Provide the [X, Y] coordinate of the cell's center where the given text is located.  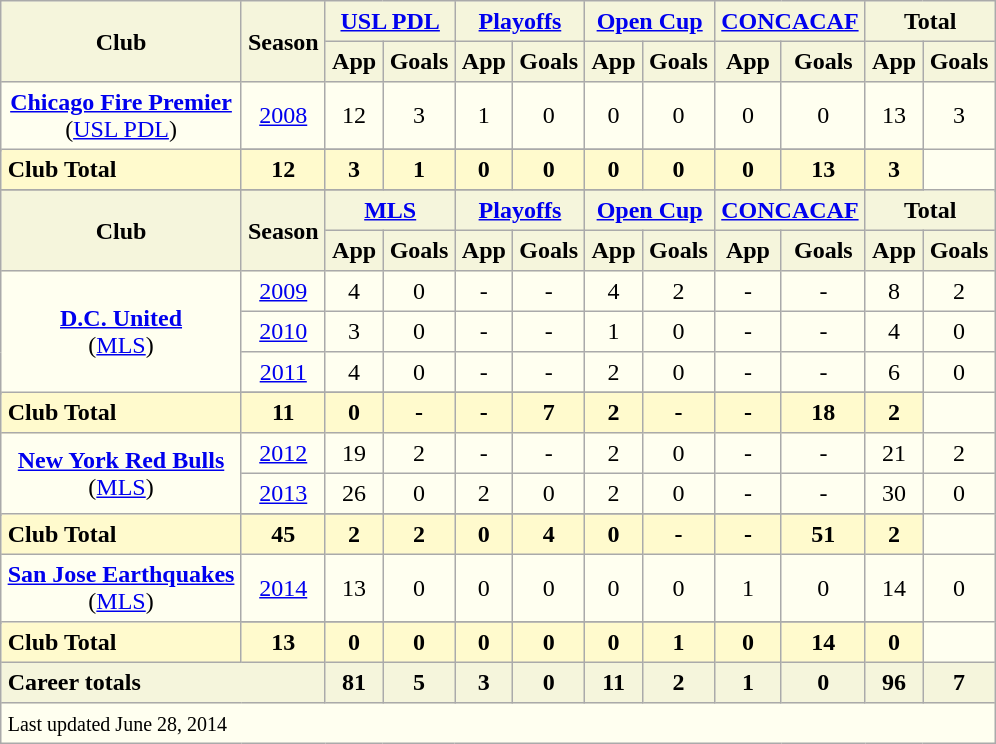
MLS [390, 210]
2013 [283, 493]
2014 [283, 588]
New York Red Bulls(MLS) [121, 474]
San Jose Earthquakes(MLS) [121, 588]
21 [894, 453]
6 [894, 372]
Career totals [163, 682]
2010 [283, 331]
2012 [283, 453]
96 [894, 682]
81 [354, 682]
18 [823, 412]
Last updated June 28, 2014 [498, 723]
26 [354, 493]
30 [894, 493]
45 [283, 534]
2009 [283, 291]
19 [354, 453]
51 [823, 534]
2011 [283, 372]
8 [894, 291]
USL PDL [390, 21]
2008 [283, 116]
D.C. United(MLS) [121, 332]
Chicago Fire Premier(USL PDL) [121, 116]
5 [419, 682]
